Output the (X, Y) coordinate of the center of the cell containing the given text.  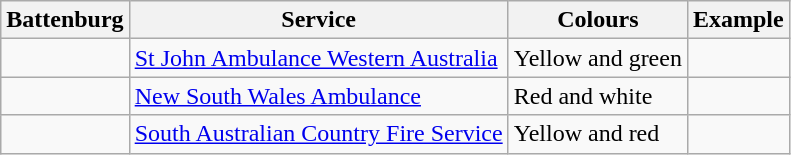
Example (738, 20)
Battenburg (65, 20)
South Australian Country Fire Service (318, 134)
Red and white (598, 96)
Yellow and red (598, 134)
Colours (598, 20)
Yellow and green (598, 58)
New South Wales Ambulance (318, 96)
Service (318, 20)
St John Ambulance Western Australia (318, 58)
